Locate the cell with the specified text and output its (X, Y) center coordinate. 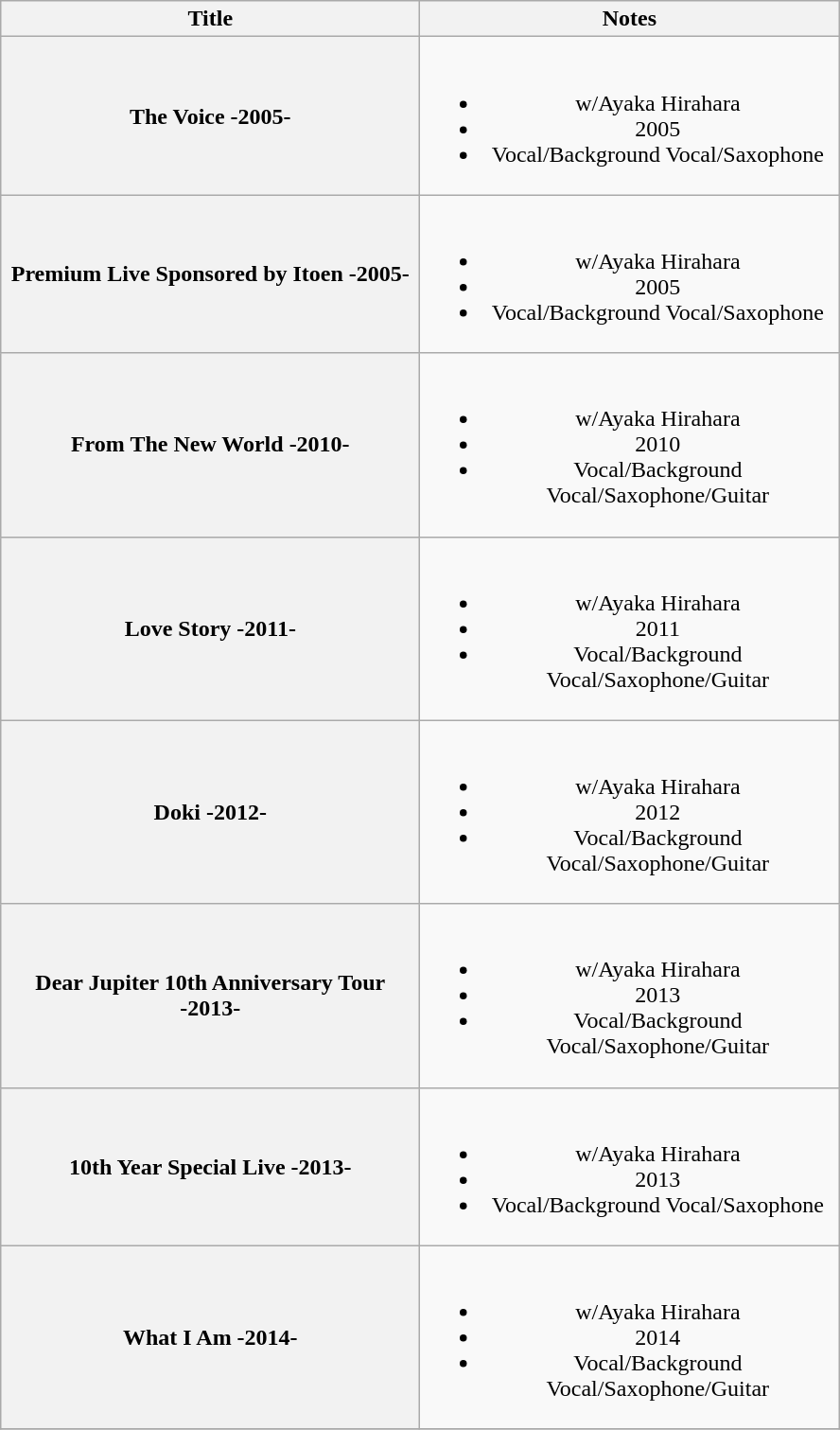
w/Ayaka Hirahara2010Vocal/Background Vocal/Saxophone/Guitar (630, 445)
w/Ayaka Hirahara2013Vocal/Background Vocal/Saxophone (630, 1166)
w/Ayaka Hirahara2013Vocal/Background Vocal/Saxophone/Guitar (630, 996)
Love Story -2011- (210, 628)
Doki -2012- (210, 812)
What I Am -2014- (210, 1337)
Dear Jupiter 10th Anniversary Tour -2013- (210, 996)
Notes (630, 19)
w/Ayaka Hirahara2011Vocal/Background Vocal/Saxophone/Guitar (630, 628)
From The New World -2010- (210, 445)
Title (210, 19)
Premium Live Sponsored by Itoen -2005- (210, 274)
10th Year Special Live -2013- (210, 1166)
w/Ayaka Hirahara2012Vocal/Background Vocal/Saxophone/Guitar (630, 812)
w/Ayaka Hirahara2014Vocal/Background Vocal/Saxophone/Guitar (630, 1337)
The Voice -2005- (210, 115)
